From the cell containing the given text, extract its center point as (X, Y) coordinate. 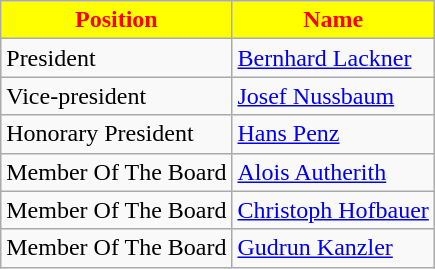
Alois Autherith (333, 172)
Gudrun Kanzler (333, 248)
Hans Penz (333, 134)
Name (333, 20)
Josef Nussbaum (333, 96)
Vice-president (116, 96)
Position (116, 20)
Bernhard Lackner (333, 58)
President (116, 58)
Christoph Hofbauer (333, 210)
Honorary President (116, 134)
